Return the (X, Y) coordinate for the center point of the cell that contains the specified text.  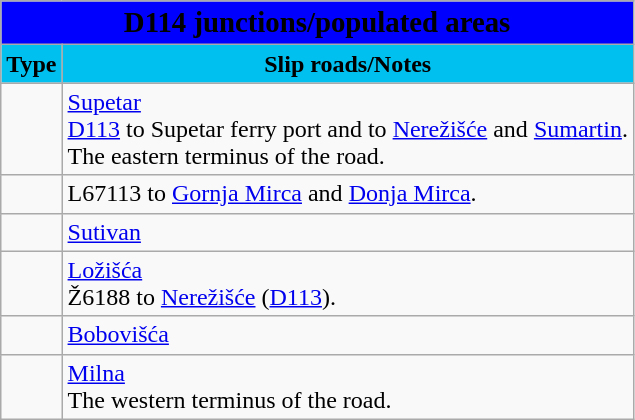
LožišćaŽ6188 to Nerežišće (D113). (348, 284)
D114 junctions/populated areas (318, 23)
L67113 to Gornja Mirca and Donja Mirca. (348, 194)
Type (32, 64)
Supetar D113 to Supetar ferry port and to Nerežišće and Sumartin.The eastern terminus of the road. (348, 129)
MilnaThe western terminus of the road. (348, 386)
Sutivan (348, 232)
Slip roads/Notes (348, 64)
Bobovišća (348, 335)
